Provide the (x, y) coordinate of the cell's center where the given text is located.  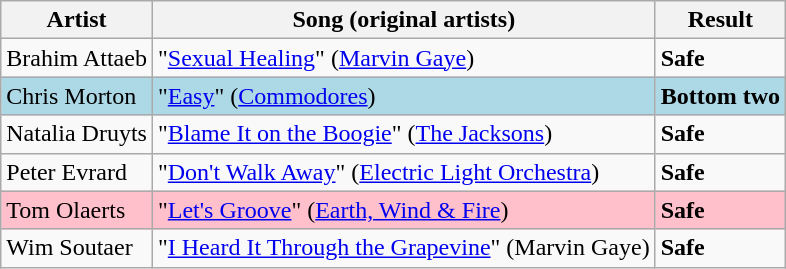
Tom Olaerts (77, 210)
Result (720, 20)
Bottom two (720, 96)
Chris Morton (77, 96)
"I Heard It Through the Grapevine" (Marvin Gaye) (404, 248)
"Let's Groove" (Earth, Wind & Fire) (404, 210)
Song (original artists) (404, 20)
Peter Evrard (77, 172)
"Easy" (Commodores) (404, 96)
"Blame It on the Boogie" (The Jacksons) (404, 134)
Wim Soutaer (77, 248)
Artist (77, 20)
"Don't Walk Away" (Electric Light Orchestra) (404, 172)
Brahim Attaeb (77, 58)
"Sexual Healing" (Marvin Gaye) (404, 58)
Natalia Druyts (77, 134)
